Output the [x, y] coordinate of the center of the cell containing the given text.  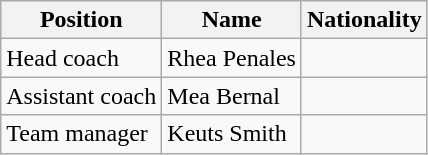
Mea Bernal [232, 96]
Assistant coach [82, 96]
Nationality [364, 20]
Rhea Penales [232, 58]
Position [82, 20]
Name [232, 20]
Team manager [82, 134]
Head coach [82, 58]
Keuts Smith [232, 134]
